Provide the [X, Y] coordinate of the cell's center where the given text is located.  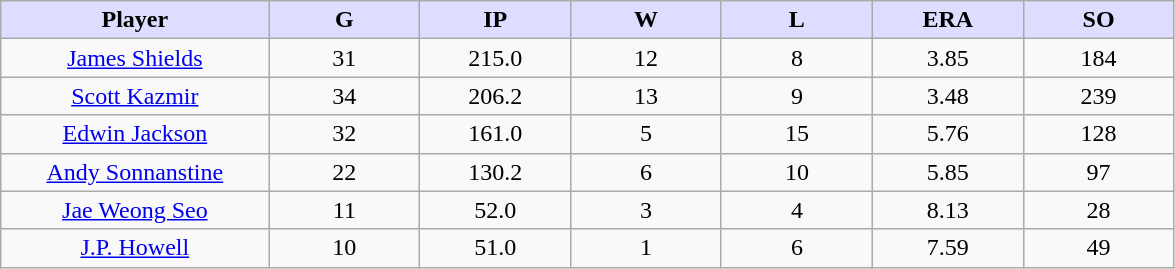
8.13 [948, 210]
34 [344, 96]
Scott Kazmir [135, 96]
5 [646, 134]
28 [1098, 210]
Player [135, 20]
3 [646, 210]
IP [496, 20]
ERA [948, 20]
184 [1098, 58]
49 [1098, 248]
32 [344, 134]
Edwin Jackson [135, 134]
11 [344, 210]
L [796, 20]
128 [1098, 134]
3.48 [948, 96]
Jae Weong Seo [135, 210]
161.0 [496, 134]
SO [1098, 20]
31 [344, 58]
James Shields [135, 58]
Andy Sonnanstine [135, 172]
7.59 [948, 248]
12 [646, 58]
4 [796, 210]
5.76 [948, 134]
97 [1098, 172]
W [646, 20]
52.0 [496, 210]
8 [796, 58]
215.0 [496, 58]
22 [344, 172]
15 [796, 134]
J.P. Howell [135, 248]
5.85 [948, 172]
130.2 [496, 172]
9 [796, 96]
206.2 [496, 96]
51.0 [496, 248]
3.85 [948, 58]
1 [646, 248]
239 [1098, 96]
13 [646, 96]
G [344, 20]
